Provide the (X, Y) coordinate of the cell's center where the given text is located.  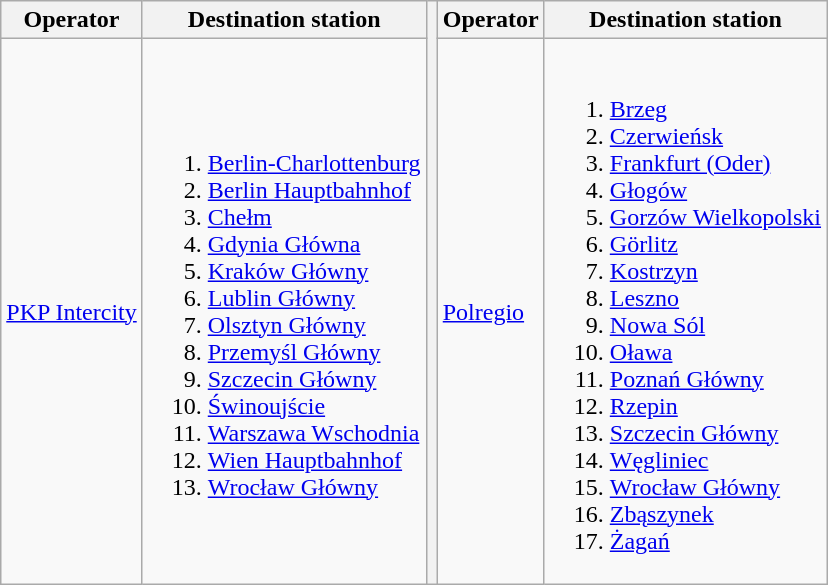
Polregio (490, 312)
PKP Intercity (72, 312)
